Capture the cell that displays the provided text and extract its (X, Y) central coordinate. 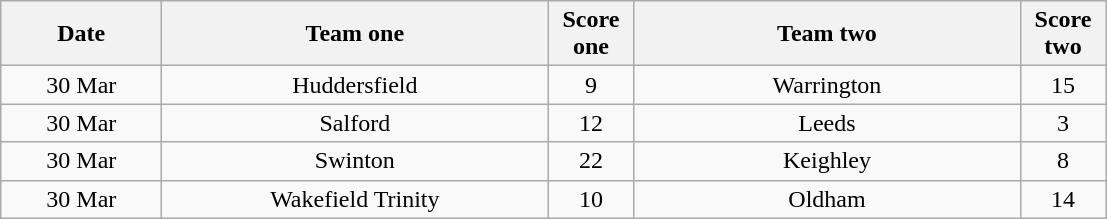
Team one (355, 34)
Wakefield Trinity (355, 199)
Salford (355, 123)
Score one (591, 34)
Score two (1063, 34)
Leeds (827, 123)
Warrington (827, 85)
Date (82, 34)
3 (1063, 123)
10 (591, 199)
15 (1063, 85)
22 (591, 161)
Team two (827, 34)
Keighley (827, 161)
Swinton (355, 161)
9 (591, 85)
Huddersfield (355, 85)
14 (1063, 199)
Oldham (827, 199)
12 (591, 123)
8 (1063, 161)
